Locate the cell with the specified text and output its (x, y) center coordinate. 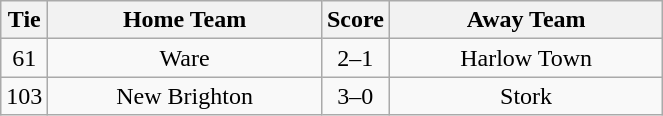
Away Team (526, 20)
Home Team (185, 20)
Score (355, 20)
New Brighton (185, 96)
Stork (526, 96)
Harlow Town (526, 58)
61 (24, 58)
Tie (24, 20)
103 (24, 96)
3–0 (355, 96)
Ware (185, 58)
2–1 (355, 58)
